Return the [X, Y] coordinate for the center point of the cell that contains the specified text.  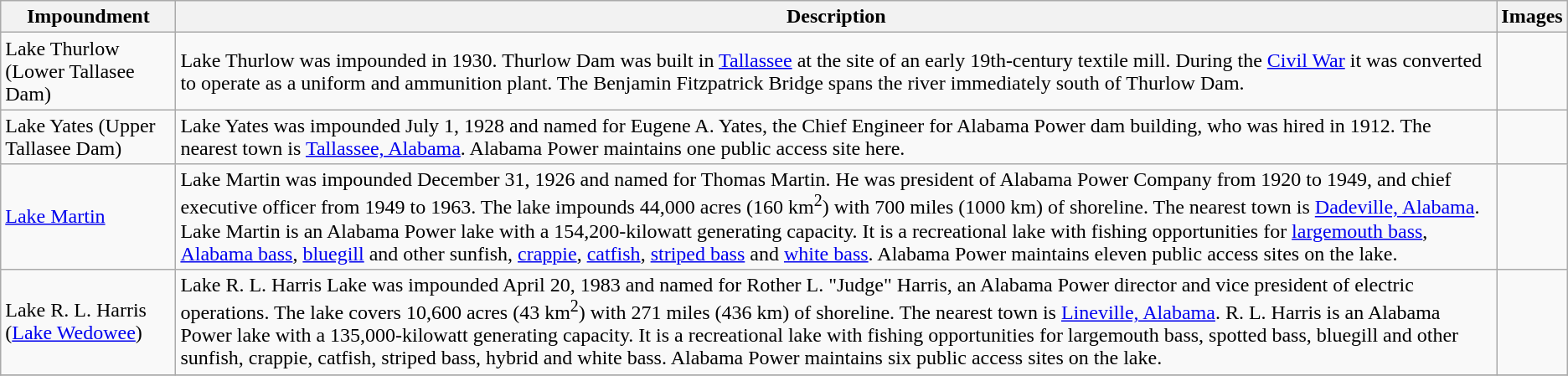
Lake R. L. Harris (Lake Wedowee) [89, 322]
Images [1532, 17]
Lake Martin [89, 217]
Description [836, 17]
Impoundment [89, 17]
Lake Thurlow (Lower Tallasee Dam) [89, 71]
Lake Yates (Upper Tallasee Dam) [89, 137]
